For the text-containing cell, return its midpoint in (X, Y) coordinate format. 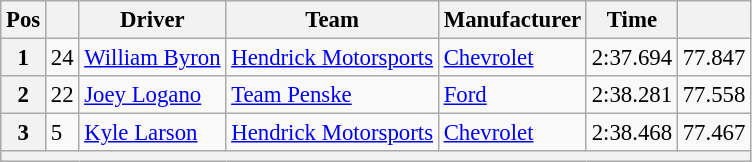
77.558 (714, 95)
24 (62, 58)
5 (62, 133)
2:38.468 (632, 133)
Driver (152, 20)
Team (332, 20)
2:37.694 (632, 58)
77.467 (714, 133)
Time (632, 20)
3 (24, 133)
22 (62, 95)
77.847 (714, 58)
William Byron (152, 58)
Joey Logano (152, 95)
Manufacturer (512, 20)
Pos (24, 20)
Team Penske (332, 95)
Ford (512, 95)
Kyle Larson (152, 133)
2:38.281 (632, 95)
2 (24, 95)
1 (24, 58)
